Identify which cell holds the provided text, then report its [X, Y] central coordinate. 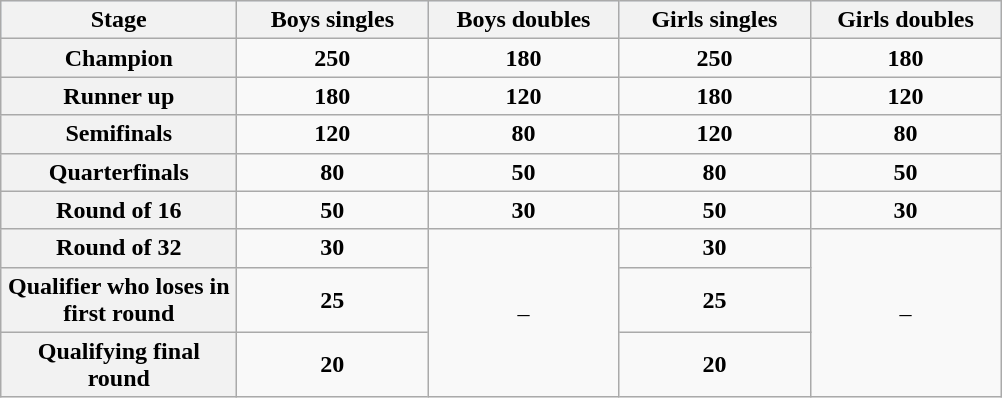
Round of 16 [119, 210]
Stage [119, 20]
Quarterfinals [119, 172]
Semifinals [119, 134]
Boys doubles [524, 20]
Champion [119, 58]
Boys singles [332, 20]
Round of 32 [119, 248]
Qualifier who loses in first round [119, 300]
Girls singles [714, 20]
Girls doubles [906, 20]
Runner up [119, 96]
Qualifying final round [119, 364]
